Detect which cell encompasses the target text, then output its [x, y] center coordinate. 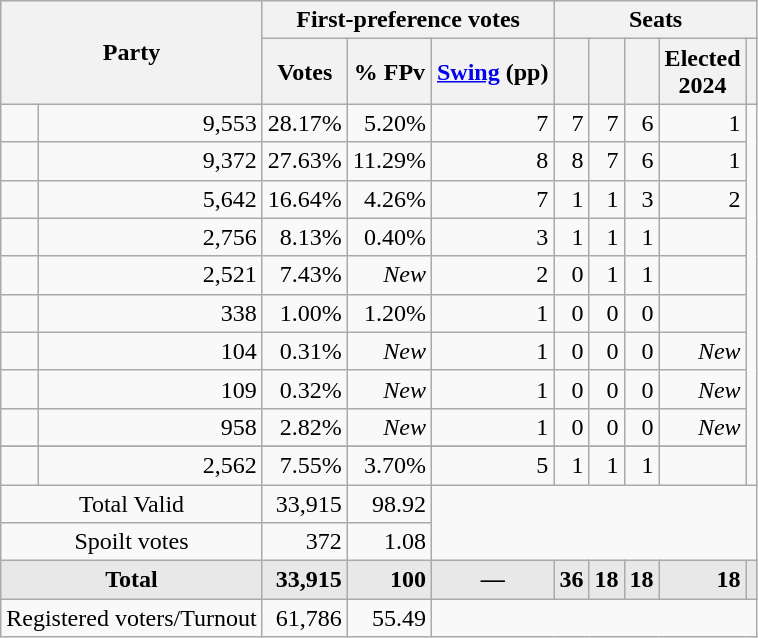
Votes [304, 72]
958 [151, 427]
Party [132, 52]
Total Valid [132, 503]
0.32% [304, 389]
36 [572, 580]
27.63% [304, 161]
7.43% [304, 275]
1.00% [304, 313]
372 [304, 542]
11.29% [389, 161]
2,562 [151, 465]
— [492, 580]
Registered voters/Turnout [132, 618]
55.49 [389, 618]
1.08 [389, 542]
5.20% [389, 123]
Elected2024 [702, 72]
0.31% [304, 351]
% FPv [389, 72]
338 [151, 313]
28.17% [304, 123]
4.26% [389, 199]
16.64% [304, 199]
2,756 [151, 237]
Seats [656, 20]
61,786 [304, 618]
2.82% [304, 427]
First-preference votes [408, 20]
9,372 [151, 161]
3.70% [389, 465]
Spoilt votes [132, 542]
5,642 [151, 199]
8.13% [304, 237]
7.55% [304, 465]
9,553 [151, 123]
2,521 [151, 275]
Swing (pp) [492, 72]
109 [151, 389]
1.20% [389, 313]
98.92 [389, 503]
0.40% [389, 237]
Total [132, 580]
100 [389, 580]
5 [492, 465]
104 [151, 351]
